Return (X, Y) of the center of cell containing provided text 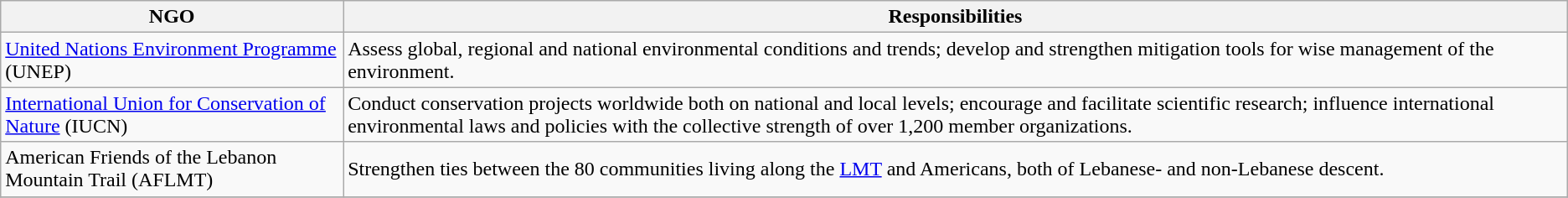
NGO (173, 17)
American Friends of the Lebanon Mountain Trail (AFLMT) (173, 169)
International Union for Conservation of Nature (IUCN) (173, 114)
Strengthen ties between the 80 communities living along the LMT and Americans, both of Lebanese- and non-Lebanese descent. (956, 169)
Responsibilities (956, 17)
United Nations Environment Programme (UNEP) (173, 60)
